Find where the given text appears and provide that cell's center as (x, y) coordinate. 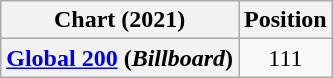
Position (285, 20)
Global 200 (Billboard) (120, 58)
111 (285, 58)
Chart (2021) (120, 20)
